Pinpoint the cell where the given text exists, returning its (x, y) midpoint coordinate. 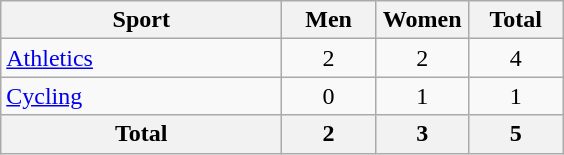
Athletics (142, 58)
3 (422, 134)
0 (329, 96)
Cycling (142, 96)
5 (516, 134)
Women (422, 20)
Men (329, 20)
Sport (142, 20)
4 (516, 58)
